Capture the cell that displays the provided text and extract its (x, y) central coordinate. 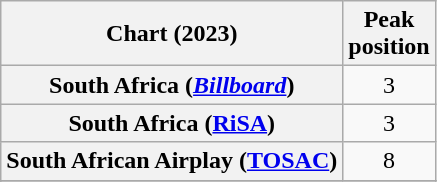
South Africa (Billboard) (172, 85)
South Africa (RiSA) (172, 123)
Peakposition (389, 34)
Chart (2023) (172, 34)
South African Airplay (TOSAC) (172, 161)
8 (389, 161)
